From the cell containing the given text, extract its center point as (X, Y) coordinate. 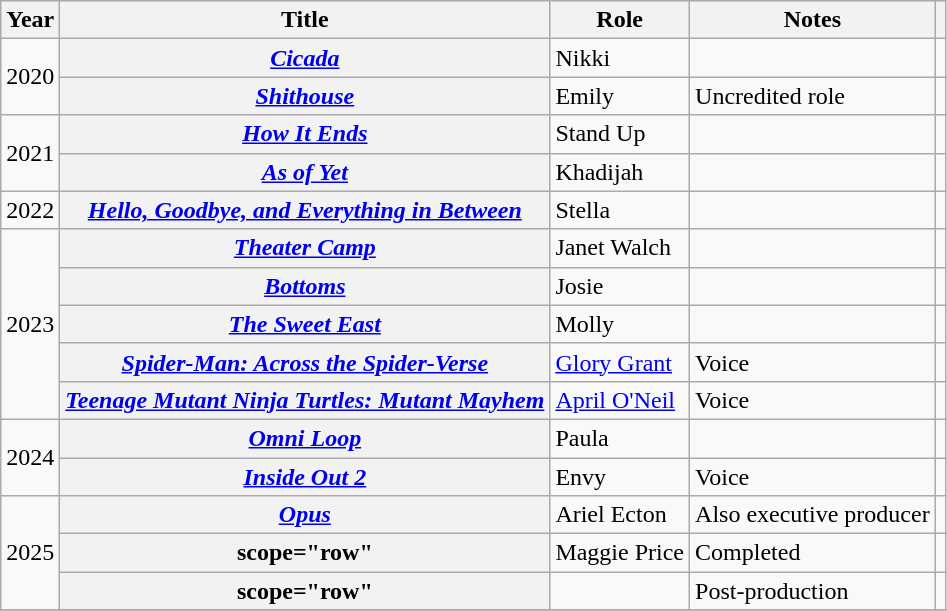
Glory Grant (620, 362)
Cicada (305, 58)
Title (305, 20)
Omni Loop (305, 438)
Janet Walch (620, 248)
Theater Camp (305, 248)
Uncredited role (813, 96)
Ariel Ecton (620, 515)
2022 (30, 210)
Role (620, 20)
Spider-Man: Across the Spider-Verse (305, 362)
Paula (620, 438)
Teenage Mutant Ninja Turtles: Mutant Mayhem (305, 400)
2021 (30, 153)
Bottoms (305, 286)
Shithouse (305, 96)
Emily (620, 96)
2025 (30, 553)
Post-production (813, 591)
Inside Out 2 (305, 477)
Molly (620, 324)
Maggie Price (620, 553)
Khadijah (620, 172)
Completed (813, 553)
Stand Up (620, 134)
How It Ends (305, 134)
Stella (620, 210)
Josie (620, 286)
Nikki (620, 58)
Notes (813, 20)
April O'Neil (620, 400)
Year (30, 20)
Also executive producer (813, 515)
2020 (30, 77)
Envy (620, 477)
As of Yet (305, 172)
Opus (305, 515)
The Sweet East (305, 324)
2023 (30, 324)
Hello, Goodbye, and Everything in Between (305, 210)
2024 (30, 457)
